Provide the (x, y) coordinate of the cell's center where the given text is located.  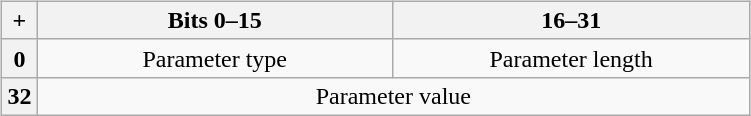
Parameter type (215, 58)
Parameter value (394, 96)
Bits 0–15 (215, 20)
16–31 (572, 20)
32 (20, 96)
+ (20, 20)
0 (20, 58)
Parameter length (572, 58)
